Detect which cell encompasses the target text, then output its (X, Y) center coordinate. 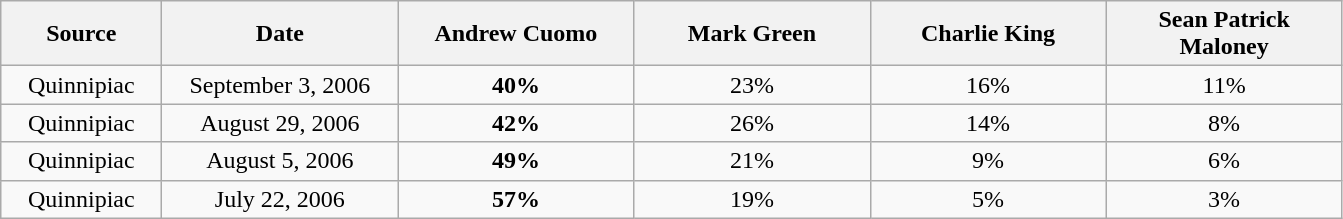
Sean Patrick Maloney (1224, 34)
July 22, 2006 (280, 199)
Andrew Cuomo (516, 34)
September 3, 2006 (280, 85)
57% (516, 199)
5% (988, 199)
Source (82, 34)
19% (752, 199)
6% (1224, 161)
40% (516, 85)
9% (988, 161)
21% (752, 161)
Charlie King (988, 34)
14% (988, 123)
42% (516, 123)
23% (752, 85)
16% (988, 85)
11% (1224, 85)
Date (280, 34)
8% (1224, 123)
August 29, 2006 (280, 123)
August 5, 2006 (280, 161)
49% (516, 161)
Mark Green (752, 34)
26% (752, 123)
3% (1224, 199)
